Return the (x, y) coordinate for the center point of the cell that contains the specified text.  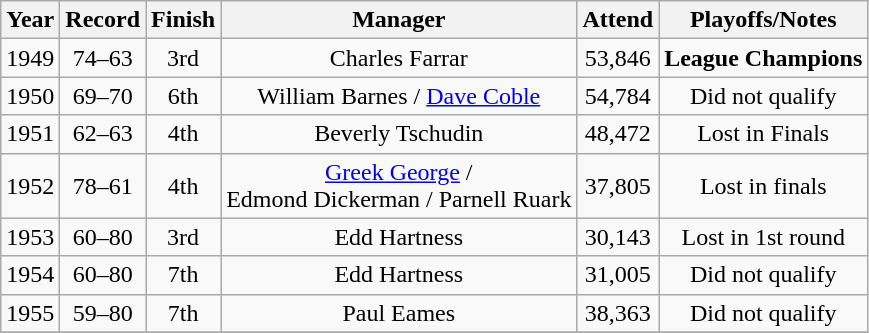
Lost in finals (764, 186)
1952 (30, 186)
Paul Eames (399, 313)
6th (184, 96)
Beverly Tschudin (399, 134)
Lost in 1st round (764, 237)
59–80 (103, 313)
78–61 (103, 186)
Lost in Finals (764, 134)
1953 (30, 237)
54,784 (618, 96)
1949 (30, 58)
Charles Farrar (399, 58)
38,363 (618, 313)
48,472 (618, 134)
30,143 (618, 237)
1954 (30, 275)
31,005 (618, 275)
53,846 (618, 58)
62–63 (103, 134)
Record (103, 20)
Finish (184, 20)
74–63 (103, 58)
League Champions (764, 58)
William Barnes / Dave Coble (399, 96)
1955 (30, 313)
Year (30, 20)
Greek George / Edmond Dickerman / Parnell Ruark (399, 186)
1951 (30, 134)
37,805 (618, 186)
69–70 (103, 96)
Manager (399, 20)
Playoffs/Notes (764, 20)
1950 (30, 96)
Attend (618, 20)
